Scan for the cell matching the given text and deliver its (x, y) coordinate at center. 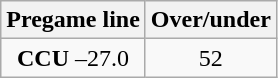
Over/under (210, 20)
Pregame line (74, 20)
52 (210, 58)
CCU –27.0 (74, 58)
